Determine the [x, y] coordinate at the center of the cell enclosing the given text.  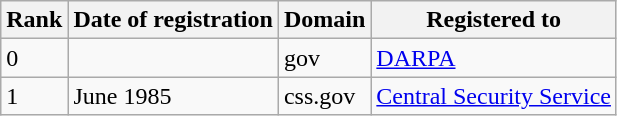
gov [324, 58]
Domain [324, 20]
Registered to [494, 20]
Date of registration [174, 20]
Central Security Service [494, 96]
DARPA [494, 58]
0 [34, 58]
1 [34, 96]
css.gov [324, 96]
Rank [34, 20]
June 1985 [174, 96]
